From the cell containing the given text, extract its center point as [x, y] coordinate. 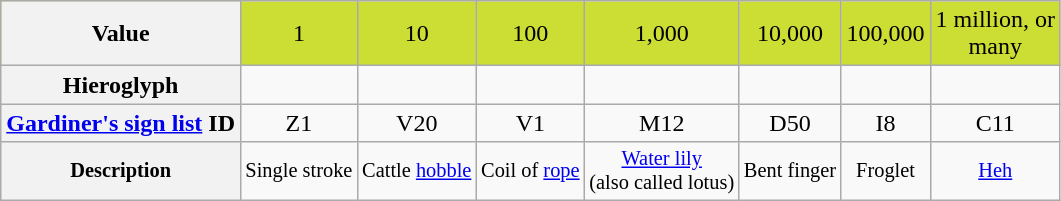
100 [530, 34]
1,000 [662, 34]
1 million, ormany [995, 34]
V20 [416, 123]
C11 [995, 123]
Bent finger [790, 171]
V1 [530, 123]
Water lily(also called lotus) [662, 171]
Z1 [300, 123]
100,000 [886, 34]
D50 [790, 123]
Hieroglyph [121, 85]
I8 [886, 123]
1 [300, 34]
Description [121, 171]
Cattle hobble [416, 171]
10 [416, 34]
M12 [662, 123]
Coil of rope [530, 171]
Gardiner's sign list ID [121, 123]
Single stroke [300, 171]
10,000 [790, 34]
Froglet [886, 171]
Heh [995, 171]
Value [121, 34]
